Pinpoint the cell where the given text exists, returning its (X, Y) midpoint coordinate. 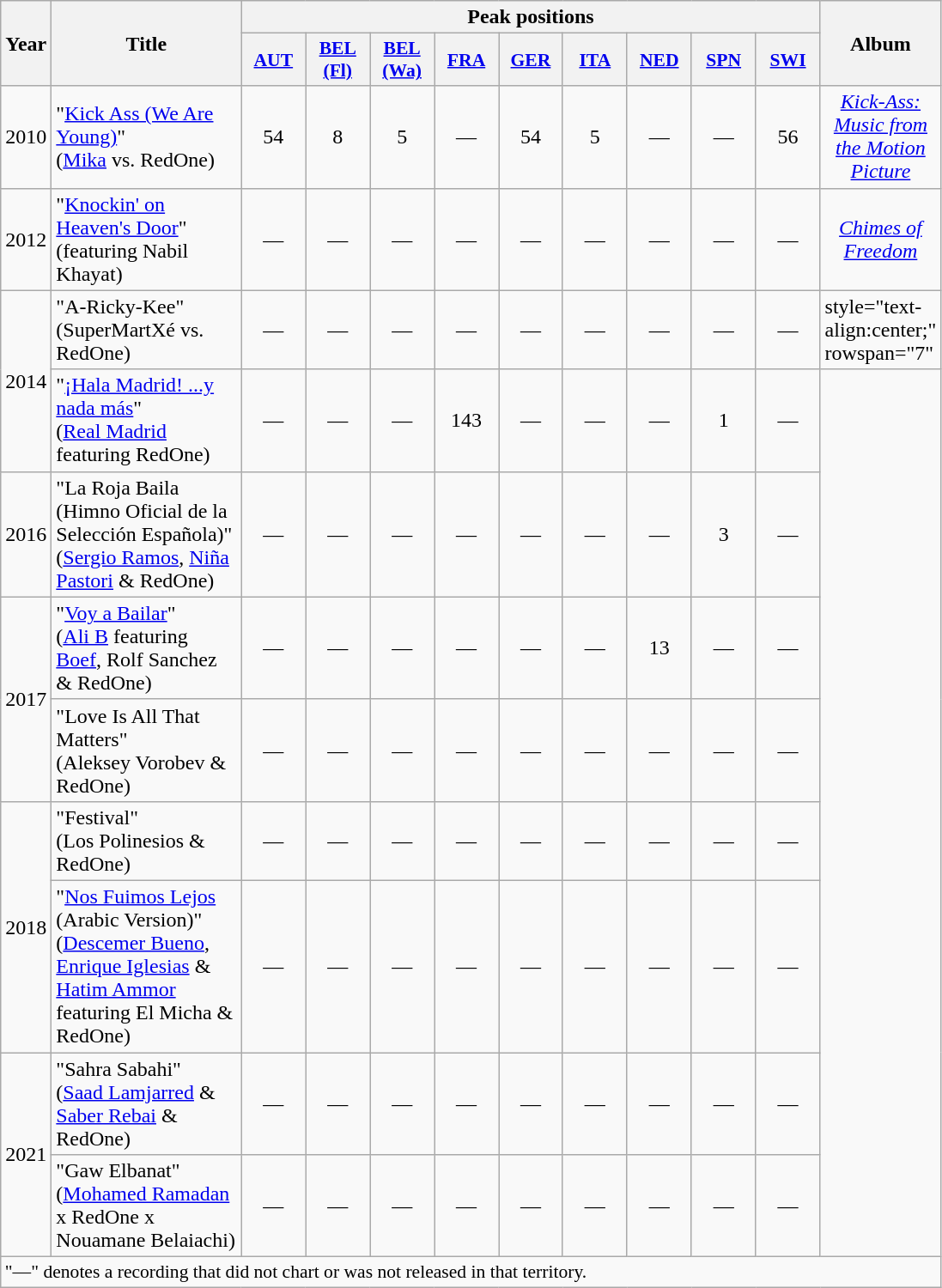
2014 (26, 381)
"Knockin' on Heaven's Door"(featuring Nabil Khayat) (146, 239)
2012 (26, 239)
2016 (26, 534)
BEL(Wa) (402, 60)
"A-Ricky-Kee"(SuperMartXé vs. RedOne) (146, 330)
"Sahra Sabahi"(Saad Lamjarred & Saber Rebai & RedOne) (146, 1104)
"Love Is All That Matters"(Aleksey Vorobev & RedOne) (146, 750)
2010 (26, 137)
143 (467, 421)
GER (531, 60)
NED (659, 60)
"Voy a Bailar"(Ali B featuring Boef, Rolf Sanchez & RedOne) (146, 647)
style="text-align:center;" rowspan="7" (881, 330)
13 (659, 647)
"—" denotes a recording that did not chart or was not released in that territory. (471, 1273)
Peak positions (531, 17)
"Gaw Elbanat"(Mohamed Ramadan x RedOne x Nouamane Belaiachi) (146, 1206)
BEL(Fl) (338, 60)
"La Roja Baila (Himno Oficial de la Selección Española)"(Sergio Ramos, Niña Pastori & RedOne) (146, 534)
Album (881, 43)
56 (788, 137)
"¡Hala Madrid! ...y nada más"(Real Madrid featuring RedOne) (146, 421)
"Kick Ass (We Are Young)"(Mika vs. RedOne) (146, 137)
2017 (26, 699)
SPN (723, 60)
ITA (594, 60)
3 (723, 534)
2018 (26, 927)
SWI (788, 60)
"Festival"(Los Polinesios & RedOne) (146, 841)
Title (146, 43)
Kick-Ass: Music from the Motion Picture (881, 137)
Chimes of Freedom (881, 239)
8 (338, 137)
AUT (273, 60)
FRA (467, 60)
1 (723, 421)
2021 (26, 1155)
Year (26, 43)
"Nos Fuimos Lejos (Arabic Version)"(Descemer Bueno, Enrique Iglesias & Hatim Ammor featuring El Micha & RedOne) (146, 966)
